Determine the (x, y) coordinate at the center of the cell enclosing the given text.  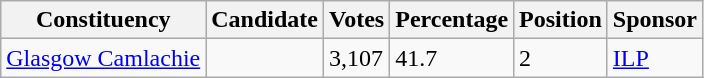
2 (561, 58)
Candidate (265, 20)
41.7 (452, 58)
ILP (654, 58)
Glasgow Camlachie (104, 58)
Votes (357, 20)
3,107 (357, 58)
Constituency (104, 20)
Sponsor (654, 20)
Position (561, 20)
Percentage (452, 20)
